Pinpoint the cell where the given text exists, returning its [X, Y] midpoint coordinate. 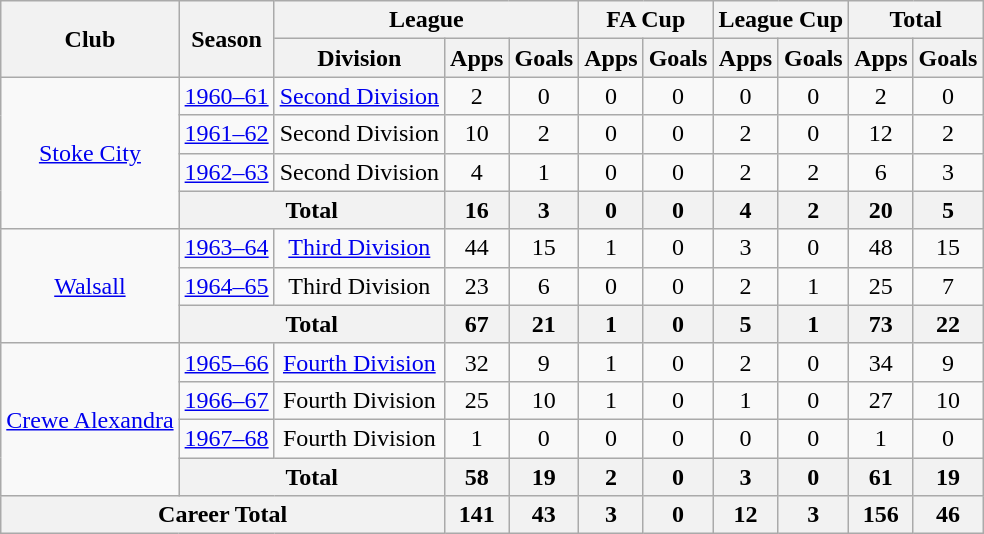
16 [477, 210]
44 [477, 248]
61 [881, 477]
Walsall [90, 286]
141 [477, 515]
Division [359, 58]
34 [881, 362]
Club [90, 39]
156 [881, 515]
Crewe Alexandra [90, 419]
1962–63 [226, 172]
48 [881, 248]
67 [477, 324]
League [426, 20]
58 [477, 477]
23 [477, 286]
21 [544, 324]
1964–65 [226, 286]
32 [477, 362]
1960–61 [226, 96]
League Cup [781, 20]
1963–64 [226, 248]
7 [948, 286]
Career Total [223, 515]
Season [226, 39]
FA Cup [646, 20]
22 [948, 324]
73 [881, 324]
20 [881, 210]
46 [948, 515]
43 [544, 515]
1965–66 [226, 362]
1966–67 [226, 400]
1967–68 [226, 438]
Stoke City [90, 153]
1961–62 [226, 134]
27 [881, 400]
